Pinpoint the cell where the given text exists, returning its [X, Y] midpoint coordinate. 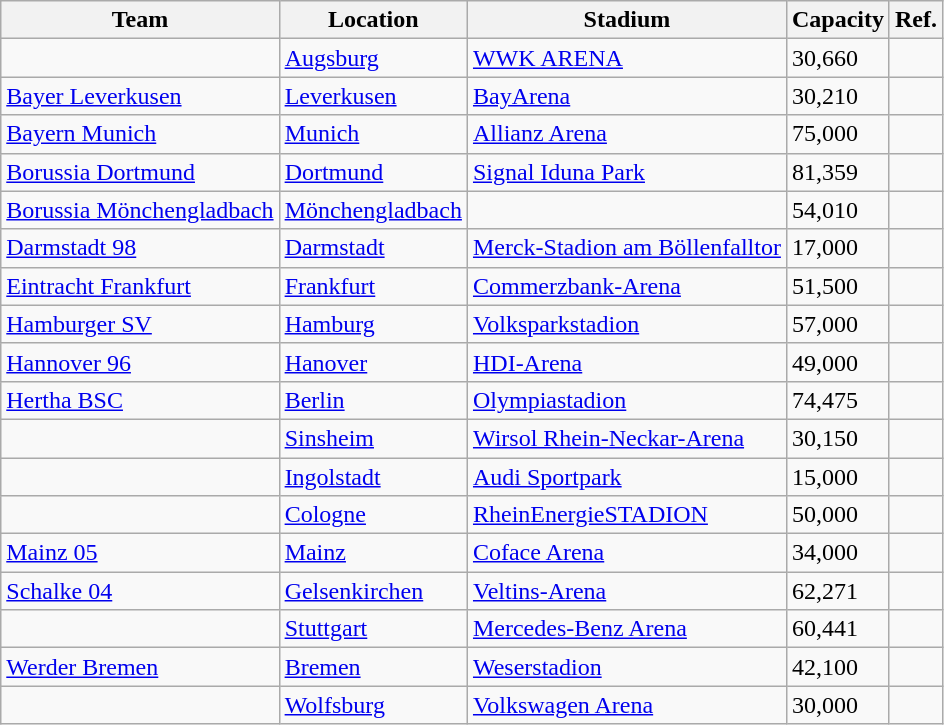
30,150 [838, 438]
Schalke 04 [140, 591]
Borussia Mönchengladbach [140, 210]
BayArena [626, 96]
15,000 [838, 477]
50,000 [838, 515]
Olympiastadion [626, 400]
51,500 [838, 286]
81,359 [838, 172]
Eintracht Frankfurt [140, 286]
54,010 [838, 210]
Darmstadt [373, 248]
Mainz [373, 553]
Ingolstadt [373, 477]
Team [140, 20]
Volkswagen Arena [626, 705]
75,000 [838, 134]
Borussia Dortmund [140, 172]
17,000 [838, 248]
Hamburg [373, 324]
Merck-Stadion am Böllenfalltor [626, 248]
Capacity [838, 20]
Darmstadt 98 [140, 248]
Volksparkstadion [626, 324]
60,441 [838, 629]
Hannover 96 [140, 362]
74,475 [838, 400]
Commerzbank-Arena [626, 286]
RheinEnergieSTADION [626, 515]
Berlin [373, 400]
Frankfurt [373, 286]
HDI-Arena [626, 362]
Hertha BSC [140, 400]
Coface Arena [626, 553]
Bayern Munich [140, 134]
Augsburg [373, 58]
Munich [373, 134]
Wirsol Rhein-Neckar-Arena [626, 438]
Ref. [916, 20]
49,000 [838, 362]
Cologne [373, 515]
62,271 [838, 591]
Hamburger SV [140, 324]
Stuttgart [373, 629]
Bayer Leverkusen [140, 96]
WWK ARENA [626, 58]
Stadium [626, 20]
Audi Sportpark [626, 477]
Mercedes-Benz Arena [626, 629]
Veltins-Arena [626, 591]
42,100 [838, 667]
Dortmund [373, 172]
30,000 [838, 705]
Weserstadion [626, 667]
Werder Bremen [140, 667]
Allianz Arena [626, 134]
30,660 [838, 58]
Mönchengladbach [373, 210]
Mainz 05 [140, 553]
30,210 [838, 96]
Leverkusen [373, 96]
Gelsenkirchen [373, 591]
Hanover [373, 362]
Signal Iduna Park [626, 172]
57,000 [838, 324]
Location [373, 20]
Wolfsburg [373, 705]
34,000 [838, 553]
Bremen [373, 667]
Sinsheim [373, 438]
